Find where the given text appears and provide that cell's center as (x, y) coordinate. 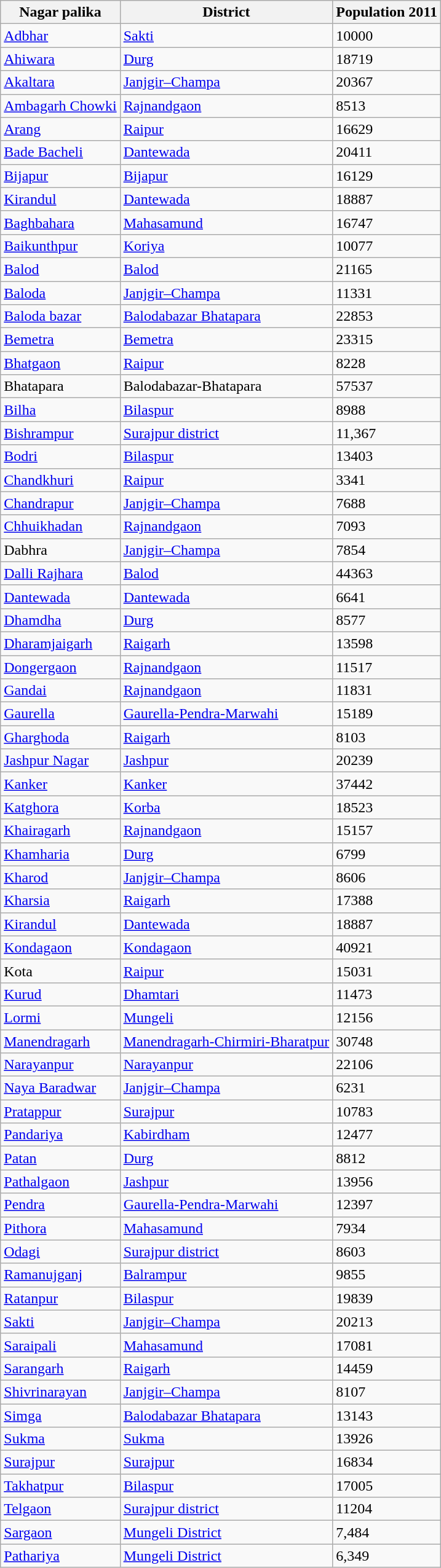
23315 (387, 340)
7,484 (387, 1532)
11831 (387, 691)
Dhamtari (226, 994)
17005 (387, 1486)
Dhamdha (60, 620)
10000 (387, 36)
11473 (387, 994)
6641 (387, 597)
Dalli Rajhara (60, 573)
Koriya (226, 246)
21165 (387, 269)
Baghbahara (60, 222)
Kurud (60, 994)
13143 (387, 1415)
Ratanpur (60, 1298)
Baloda bazar (60, 316)
Balodabazar-Bhatapara (226, 386)
Manendragarh (60, 1041)
Odagi (60, 1252)
Pathalgaon (60, 1182)
Manendragarh-Chirmiri-Bharatpur (226, 1041)
20239 (387, 761)
Dabhra (60, 550)
Ramanujganj (60, 1275)
15189 (387, 714)
Dharamjaigarh (60, 643)
Balrampur (226, 1275)
Chandkhuri (60, 480)
Sarangarh (60, 1368)
Chhuikhadan (60, 527)
Sargaon (60, 1532)
20411 (387, 152)
16747 (387, 222)
19839 (387, 1298)
20213 (387, 1322)
7934 (387, 1228)
16629 (387, 129)
17081 (387, 1345)
Nagar palika (60, 12)
Dongergaon (60, 667)
Shivrinarayan (60, 1392)
8103 (387, 737)
10077 (387, 246)
11331 (387, 293)
17388 (387, 901)
Gaurella (60, 714)
Baikunthpur (60, 246)
Bhatgaon (60, 363)
22106 (387, 1065)
Simga (60, 1415)
Khairagarh (60, 831)
Mungeli (226, 1017)
Baloda (60, 293)
Jashpur Nagar (60, 761)
Gharghoda (60, 737)
Lormi (60, 1017)
6,349 (387, 1556)
Pendra (60, 1205)
Kharod (60, 877)
30748 (387, 1041)
13926 (387, 1439)
Telgaon (60, 1509)
15031 (387, 971)
8606 (387, 877)
7093 (387, 527)
Akaltara (60, 82)
11517 (387, 667)
18523 (387, 807)
Naya Baradwar (60, 1088)
Pratappur (60, 1111)
Saraipali (60, 1345)
12477 (387, 1135)
8812 (387, 1158)
Ahiwara (60, 59)
Patan (60, 1158)
16834 (387, 1462)
Bhatapara (60, 386)
18719 (387, 59)
Pithora (60, 1228)
15157 (387, 831)
7688 (387, 503)
6799 (387, 854)
6231 (387, 1088)
8577 (387, 620)
Bade Bacheli (60, 152)
3341 (387, 480)
8513 (387, 106)
Katghora (60, 807)
District (226, 12)
11,367 (387, 433)
Chandrapur (60, 503)
8228 (387, 363)
8107 (387, 1392)
10783 (387, 1111)
Kharsia (60, 901)
7854 (387, 550)
Adbhar (60, 36)
44363 (387, 573)
37442 (387, 784)
Korba (226, 807)
Arang (60, 129)
Pathariya (60, 1556)
Kabirdham (226, 1135)
12397 (387, 1205)
13956 (387, 1182)
13598 (387, 643)
8603 (387, 1252)
14459 (387, 1368)
Gandai (60, 691)
13403 (387, 457)
Bilha (60, 410)
20367 (387, 82)
9855 (387, 1275)
Pandariya (60, 1135)
22853 (387, 316)
Population 2011 (387, 12)
Bishrampur (60, 433)
Ambagarh Chowki (60, 106)
8988 (387, 410)
Takhatpur (60, 1486)
Bodri (60, 457)
57537 (387, 386)
Kota (60, 971)
40921 (387, 947)
11204 (387, 1509)
12156 (387, 1017)
Khamharia (60, 854)
16129 (387, 176)
